Identify which cell holds the provided text, then report its (x, y) central coordinate. 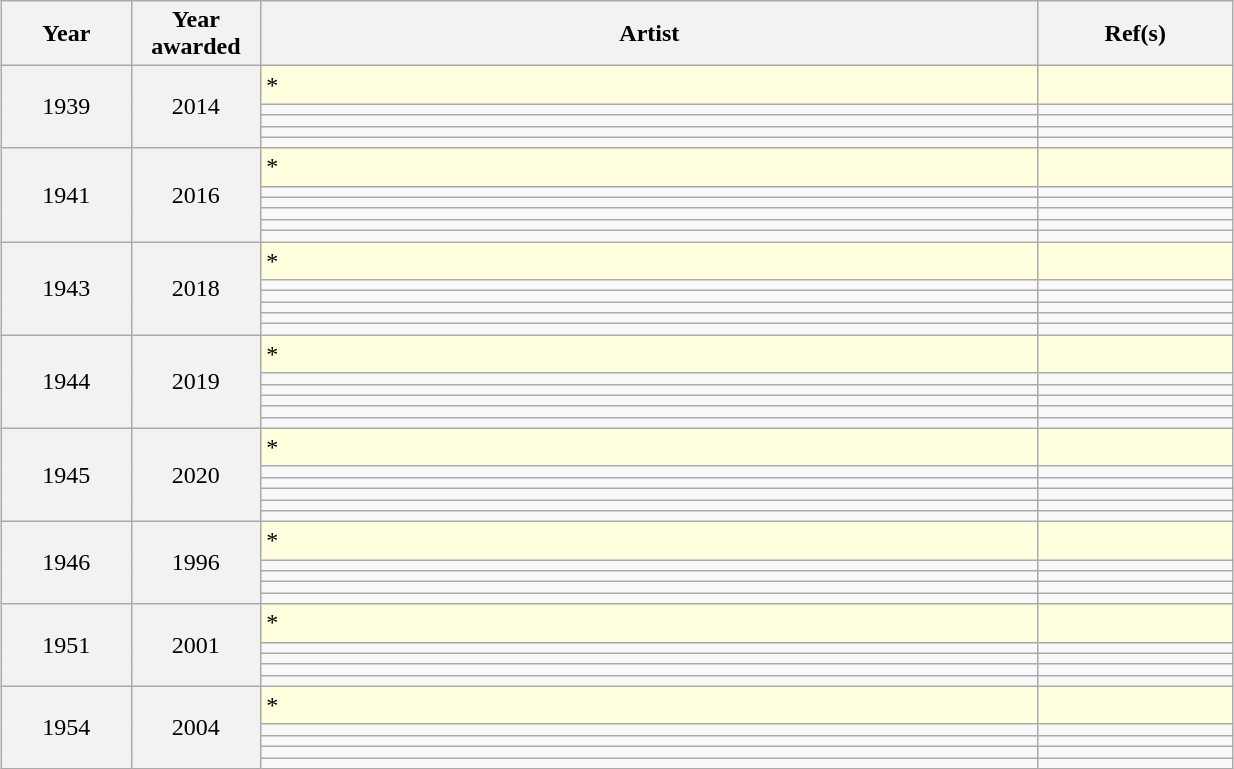
1946 (67, 563)
Artist (650, 34)
Year awarded (196, 34)
2018 (196, 288)
2020 (196, 474)
2019 (196, 382)
2014 (196, 107)
2016 (196, 194)
Ref(s) (1135, 34)
Year (67, 34)
1996 (196, 563)
1939 (67, 107)
1945 (67, 474)
1944 (67, 382)
1954 (67, 727)
2004 (196, 727)
1943 (67, 288)
1941 (67, 194)
1951 (67, 645)
2001 (196, 645)
